Return (x, y) of the center of cell containing provided text 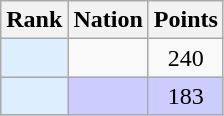
240 (186, 58)
Rank (34, 20)
Nation (108, 20)
183 (186, 96)
Points (186, 20)
